Find where the given text appears and provide that cell's center as (X, Y) coordinate. 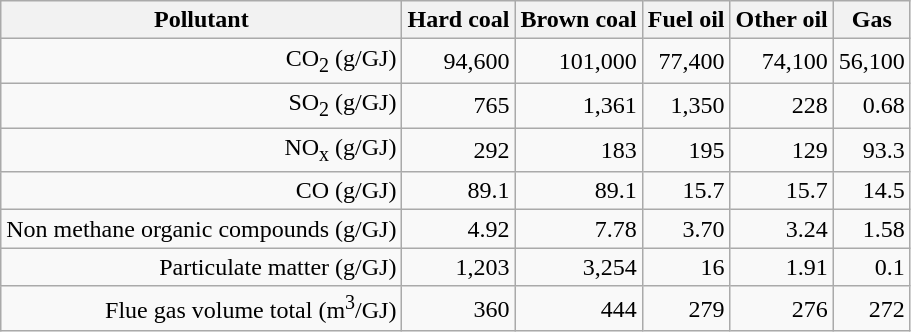
14.5 (872, 191)
101,000 (578, 61)
292 (458, 150)
74,100 (782, 61)
276 (782, 308)
77,400 (686, 61)
3,254 (578, 267)
56,100 (872, 61)
1.91 (782, 267)
129 (782, 150)
279 (686, 308)
7.78 (578, 229)
1,203 (458, 267)
272 (872, 308)
Non methane organic compounds (g/GJ) (202, 229)
1.58 (872, 229)
CO (g/GJ) (202, 191)
3.70 (686, 229)
360 (458, 308)
444 (578, 308)
4.92 (458, 229)
Gas (872, 20)
0.68 (872, 105)
1,361 (578, 105)
Fuel oil (686, 20)
Brown coal (578, 20)
94,600 (458, 61)
Other oil (782, 20)
Hard coal (458, 20)
765 (458, 105)
3.24 (782, 229)
195 (686, 150)
Pollutant (202, 20)
CO2 (g/GJ) (202, 61)
16 (686, 267)
1,350 (686, 105)
0.1 (872, 267)
228 (782, 105)
Flue gas volume total (m3/GJ) (202, 308)
93.3 (872, 150)
183 (578, 150)
Particulate matter (g/GJ) (202, 267)
NOx (g/GJ) (202, 150)
SO2 (g/GJ) (202, 105)
